Return [X, Y] of the center of cell containing provided text 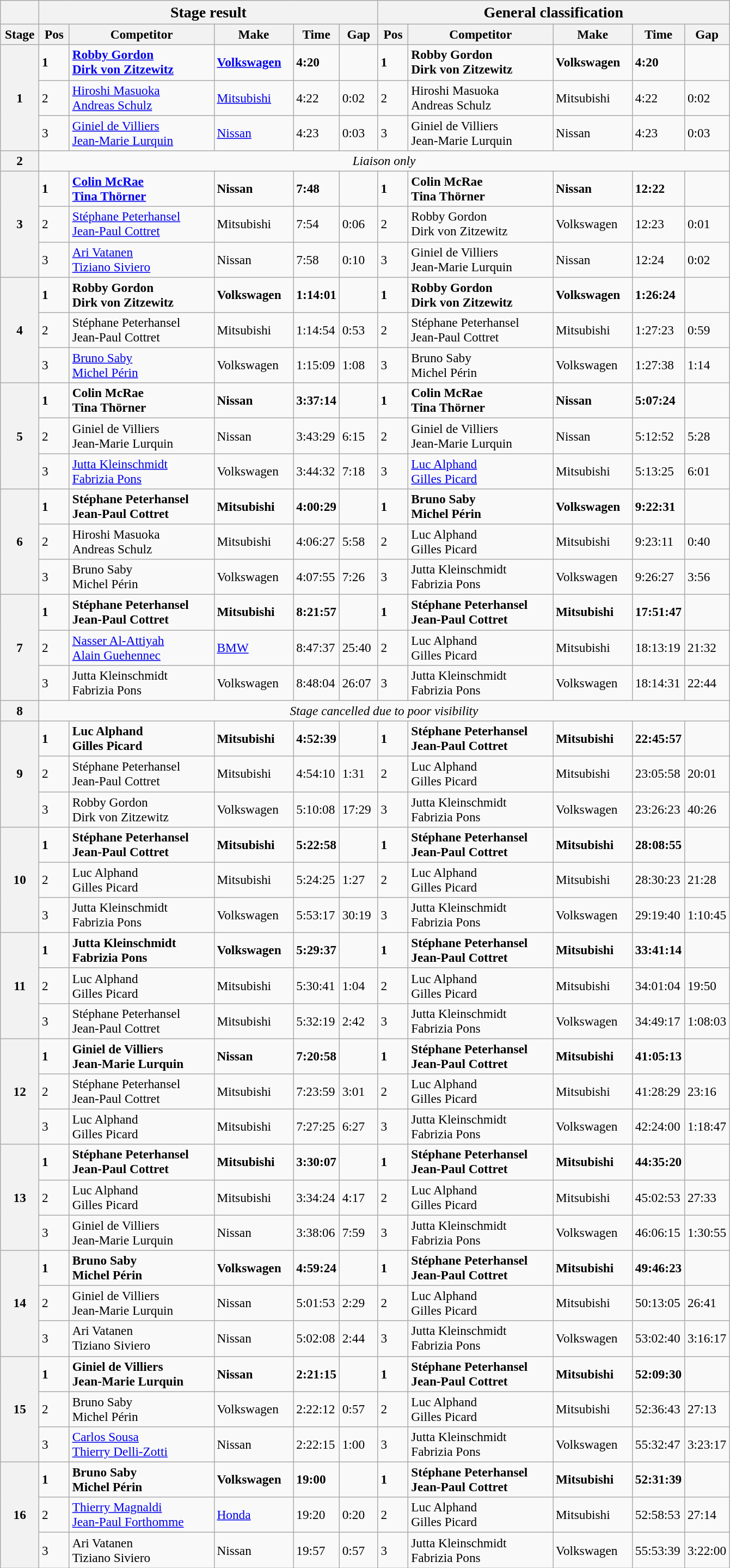
14 [20, 1303]
19:20 [316, 1515]
1:10:45 [707, 915]
5:01:53 [316, 1303]
9:22:31 [658, 507]
13 [20, 1197]
19:57 [316, 1550]
15 [20, 1409]
41:28:29 [658, 1091]
7:18 [358, 471]
22:45:57 [658, 739]
16 [20, 1515]
18:14:31 [658, 683]
Carlos Sousa Thierry Delli-Zotti [142, 1444]
5:30:41 [316, 986]
19:50 [707, 986]
5:22:58 [316, 844]
1:27:38 [658, 365]
3:01 [358, 1091]
1:26:24 [658, 294]
6:01 [707, 471]
1:15:09 [316, 365]
12:24 [658, 259]
3:23:17 [707, 1444]
1:27 [358, 880]
40:26 [707, 809]
3:16:17 [707, 1339]
Liaison only [384, 161]
33:41:14 [658, 950]
5:53:17 [316, 915]
29:19:40 [658, 915]
4:59:24 [316, 1268]
23:16 [707, 1091]
2:22:12 [316, 1408]
1:31 [358, 773]
4:52:39 [316, 739]
12:22 [658, 188]
27:33 [707, 1197]
50:13:05 [658, 1303]
4:07:55 [316, 577]
42:24:00 [658, 1126]
55:32:47 [658, 1444]
7:26 [358, 577]
5:58 [358, 541]
1:08 [358, 365]
27:14 [707, 1515]
Stage [20, 34]
18:13:19 [658, 647]
26:07 [358, 683]
1:14:01 [316, 294]
7:20:58 [316, 1055]
52:36:43 [658, 1408]
3:43:29 [316, 436]
0:20 [358, 1515]
0:01 [707, 224]
1:08:03 [707, 1021]
3:22:00 [707, 1550]
8 [20, 711]
44:35:20 [658, 1162]
5:12:52 [658, 436]
46:06:15 [658, 1232]
0:10 [358, 259]
General classification [553, 12]
4 [20, 330]
Nasser Al-Attiyah Alain Guehennec [142, 647]
BMW [254, 647]
3:38:06 [316, 1232]
4:06:27 [316, 541]
3:44:32 [316, 471]
10 [20, 880]
3:34:24 [316, 1197]
55:53:39 [658, 1550]
7:48 [316, 188]
7:23:59 [316, 1091]
25:40 [358, 647]
49:46:23 [658, 1268]
8:47:37 [316, 647]
0:06 [358, 224]
28:30:23 [658, 880]
27:13 [707, 1408]
52:09:30 [658, 1374]
20:01 [707, 773]
3:37:14 [316, 401]
0:59 [707, 330]
7 [20, 647]
53:02:40 [658, 1339]
7:54 [316, 224]
21:28 [707, 880]
8:21:57 [316, 612]
34:49:17 [658, 1021]
7:58 [316, 259]
12 [20, 1091]
Stage cancelled due to poor visibility [384, 711]
52:31:39 [658, 1479]
22:44 [707, 683]
11 [20, 985]
45:02:53 [658, 1197]
5:02:08 [316, 1339]
2:22:15 [316, 1444]
17:29 [358, 809]
6:15 [358, 436]
34:01:04 [658, 986]
3:56 [707, 577]
1:18:47 [707, 1126]
4:17 [358, 1197]
0:40 [707, 541]
26:41 [707, 1303]
4:00:29 [316, 507]
2:42 [358, 1021]
1:27:23 [658, 330]
5:13:25 [658, 471]
9 [20, 773]
23:05:58 [658, 773]
3:30:07 [316, 1162]
52:58:53 [658, 1515]
7:59 [358, 1232]
9:26:27 [658, 577]
5:24:25 [316, 880]
23:26:23 [658, 809]
1:30:55 [707, 1232]
5:28 [707, 436]
9:23:11 [658, 541]
1:04 [358, 986]
1:00 [358, 1444]
0:53 [358, 330]
7:27:25 [316, 1126]
5:29:37 [316, 950]
Honda [254, 1515]
5:07:24 [658, 401]
21:32 [707, 647]
2:29 [358, 1303]
8:48:04 [316, 683]
4:54:10 [316, 773]
30:19 [358, 915]
1:14 [707, 365]
6:27 [358, 1126]
28:08:55 [658, 844]
5:32:19 [316, 1021]
19:00 [316, 1479]
17:51:47 [658, 612]
41:05:13 [658, 1055]
1:14:54 [316, 330]
Stage result [209, 12]
Thierry Magnaldi Jean-Paul Forthomme [142, 1515]
5:10:08 [316, 809]
2:44 [358, 1339]
2:21:15 [316, 1374]
5 [20, 436]
12:23 [658, 224]
6 [20, 541]
